Determine the (x, y) coordinate at the center of the cell enclosing the given text.  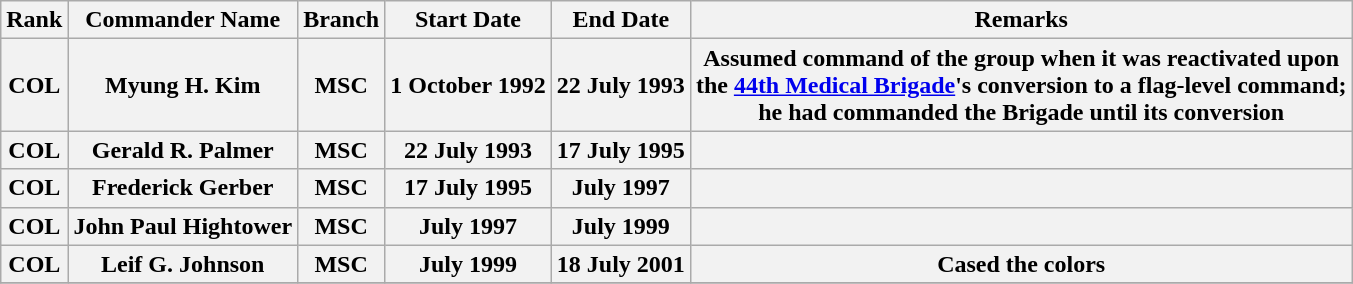
Remarks (1021, 20)
Rank (34, 20)
Gerald R. Palmer (183, 150)
Cased the colors (1021, 264)
Leif G. Johnson (183, 264)
Start Date (468, 20)
18 July 2001 (620, 264)
Branch (342, 20)
End Date (620, 20)
John Paul Hightower (183, 226)
Frederick Gerber (183, 188)
Commander Name (183, 20)
1 October 1992 (468, 85)
Myung H. Kim (183, 85)
